Detect which cell encompasses the target text, then output its (x, y) center coordinate. 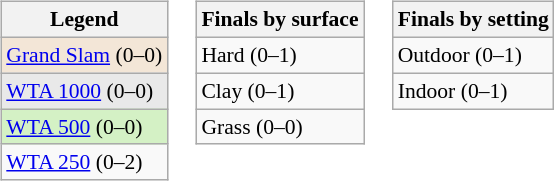
Clay (0–1) (280, 91)
Finals by setting (474, 20)
Indoor (0–1) (474, 91)
WTA 1000 (0–0) (84, 91)
Hard (0–1) (280, 55)
Legend (84, 20)
WTA 250 (0–2) (84, 162)
Finals by surface (280, 20)
Grand Slam (0–0) (84, 55)
Grass (0–0) (280, 127)
WTA 500 (0–0) (84, 127)
Outdoor (0–1) (474, 55)
